Locate the cell with the specified text and output its (X, Y) center coordinate. 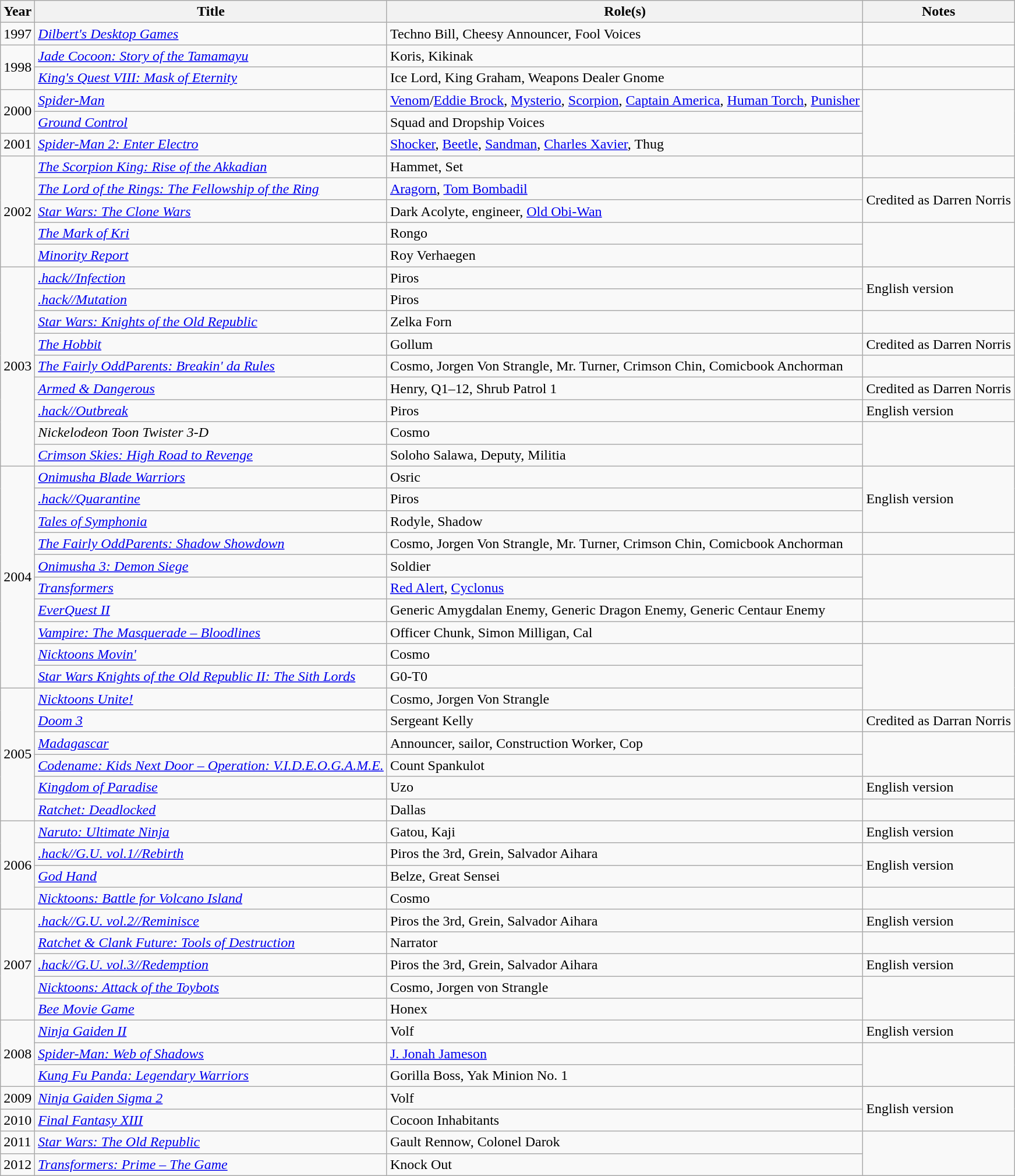
Notes (939, 12)
2011 (17, 1142)
The Fairly OddParents: Shadow Showdown (211, 543)
.hack//Quarantine (211, 499)
J. Jonah Jameson (625, 1054)
King's Quest VIII: Mask of Eternity (211, 78)
Credited as Darran Norris (939, 721)
1997 (17, 34)
Zelka Forn (625, 322)
.hack//Outbreak (211, 411)
Roy Verhaegen (625, 255)
Cocoon Inhabitants (625, 1120)
Bee Movie Game (211, 1009)
Count Spankulot (625, 765)
Doom 3 (211, 721)
2000 (17, 111)
Jade Cocoon: Story of the Tamamayu (211, 56)
Onimusha 3: Demon Siege (211, 566)
Kingdom of Paradise (211, 787)
Nicktoons Movin' (211, 655)
Honex (625, 1009)
2006 (17, 865)
Spider-Man: Web of Shadows (211, 1054)
Osric (625, 477)
Red Alert, Cyclonus (625, 588)
Gault Rennow, Colonel Darok (625, 1142)
Techno Bill, Cheesy Announcer, Fool Voices (625, 34)
Armed & Dangerous (211, 389)
Madagascar (211, 743)
The Hobbit (211, 344)
Star Wars Knights of the Old Republic II: The Sith Lords (211, 677)
The Scorpion King: Rise of the Akkadian (211, 167)
Ratchet: Deadlocked (211, 810)
Gatou, Kaji (625, 832)
2005 (17, 754)
Rongo (625, 233)
Knock Out (625, 1164)
.hack//G.U. vol.3//Redemption (211, 965)
EverQuest II (211, 610)
Dallas (625, 810)
Star Wars: The Old Republic (211, 1142)
Cosmo, Jorgen Von Strangle (625, 699)
Crimson Skies: High Road to Revenge (211, 455)
Transformers (211, 588)
1998 (17, 67)
Uzo (625, 787)
Final Fantasy XIII (211, 1120)
The Lord of the Rings: The Fellowship of the Ring (211, 189)
Generic Amygdalan Enemy, Generic Dragon Enemy, Generic Centaur Enemy (625, 610)
Star Wars: The Clone Wars (211, 211)
Narrator (625, 942)
Soldier (625, 566)
Onimusha Blade Warriors (211, 477)
G0-T0 (625, 677)
Dark Acolyte, engineer, Old Obi-Wan (625, 211)
Belze, Great Sensei (625, 876)
Ratchet & Clank Future: Tools of Destruction (211, 942)
2004 (17, 577)
2003 (17, 367)
Vampire: The Masquerade – Bloodlines (211, 632)
Nickelodeon Toon Twister 3-D (211, 433)
Nicktoons: Attack of the Toybots (211, 987)
Role(s) (625, 12)
Nicktoons: Battle for Volcano Island (211, 898)
Transformers: Prime – The Game (211, 1164)
2008 (17, 1054)
Cosmo, Jorgen von Strangle (625, 987)
Venom/Eddie Brock, Mysterio, Scorpion, Captain America, Human Torch, Punisher (625, 100)
Kung Fu Panda: Legendary Warriors (211, 1076)
2002 (17, 211)
Year (17, 12)
2009 (17, 1098)
.hack//Infection (211, 278)
Squad and Dropship Voices (625, 122)
Henry, Q1–12, Shrub Patrol 1 (625, 389)
Star Wars: Knights of the Old Republic (211, 322)
2010 (17, 1120)
.hack//Mutation (211, 300)
2007 (17, 965)
Title (211, 12)
Soloho Salawa, Deputy, Militia (625, 455)
2001 (17, 144)
2012 (17, 1164)
Sergeant Kelly (625, 721)
The Mark of Kri (211, 233)
Officer Chunk, Simon Milligan, Cal (625, 632)
Naruto: Ultimate Ninja (211, 832)
Gollum (625, 344)
Nicktoons Unite! (211, 699)
.hack//G.U. vol.2//Reminisce (211, 920)
.hack//G.U. vol.1//Rebirth (211, 854)
Minority Report (211, 255)
Shocker, Beetle, Sandman, Charles Xavier, Thug (625, 144)
Tales of Symphonia (211, 521)
Rodyle, Shadow (625, 521)
Codename: Kids Next Door – Operation: V.I.D.E.O.G.A.M.E. (211, 765)
Gorilla Boss, Yak Minion No. 1 (625, 1076)
Ice Lord, King Graham, Weapons Dealer Gnome (625, 78)
Dilbert's Desktop Games (211, 34)
Koris, Kikinak (625, 56)
The Fairly OddParents: Breakin' da Rules (211, 366)
God Hand (211, 876)
Spider-Man 2: Enter Electro (211, 144)
Ninja Gaiden Sigma 2 (211, 1098)
Announcer, sailor, Construction Worker, Cop (625, 743)
Spider-Man (211, 100)
Ground Control (211, 122)
Hammet, Set (625, 167)
Ninja Gaiden II (211, 1032)
Aragorn, Tom Bombadil (625, 189)
